Detect which cell encompasses the target text, then output its [X, Y] center coordinate. 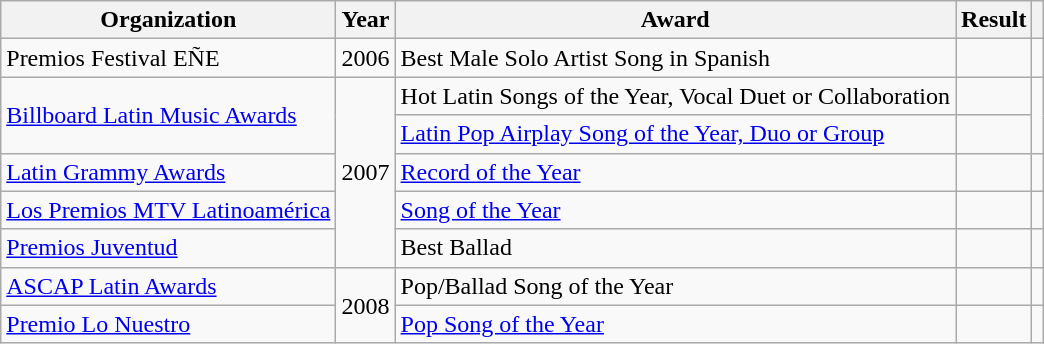
2008 [366, 305]
Award [675, 20]
Pop Song of the Year [675, 324]
Pop/Ballad Song of the Year [675, 286]
ASCAP Latin Awards [168, 286]
Best Ballad [675, 248]
Hot Latin Songs of the Year, Vocal Duet or Collaboration [675, 96]
Best Male Solo Artist Song in Spanish [675, 58]
2007 [366, 172]
Song of the Year [675, 210]
Record of the Year [675, 172]
Premios Festival EÑE [168, 58]
Premio Lo Nuestro [168, 324]
Premios Juventud [168, 248]
2006 [366, 58]
Latin Grammy Awards [168, 172]
Los Premios MTV Latinoamérica [168, 210]
Year [366, 20]
Billboard Latin Music Awards [168, 115]
Organization [168, 20]
Latin Pop Airplay Song of the Year, Duo or Group [675, 134]
Result [994, 20]
